From the cell containing the given text, extract its center point as [x, y] coordinate. 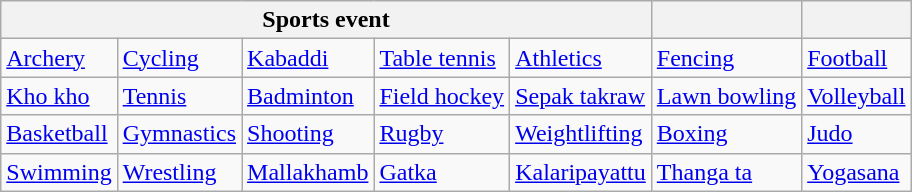
Field hockey [442, 96]
Fencing [726, 58]
Wrestling [179, 172]
Table tennis [442, 58]
Tennis [179, 96]
Mallakhamb [308, 172]
Judo [856, 134]
Gymnastics [179, 134]
Kalaripayattu [581, 172]
Kho kho [59, 96]
Gatka [442, 172]
Sepak takraw [581, 96]
Swimming [59, 172]
Basketball [59, 134]
Weightlifting [581, 134]
Boxing [726, 134]
Kabaddi [308, 58]
Archery [59, 58]
Rugby [442, 134]
Thanga ta [726, 172]
Shooting [308, 134]
Badminton [308, 96]
Lawn bowling [726, 96]
Cycling [179, 58]
Athletics [581, 58]
Yogasana [856, 172]
Volleyball [856, 96]
Sports event [326, 20]
Football [856, 58]
